For the text-containing cell, return its midpoint in [X, Y] coordinate format. 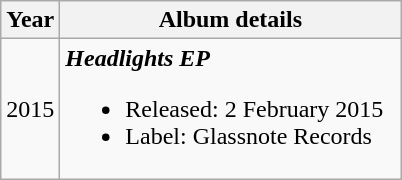
Album details [230, 20]
Year [30, 20]
Headlights EPReleased: 2 February 2015Label: Glassnote Records [230, 109]
2015 [30, 109]
